Return (X, Y) of the center of cell containing provided text 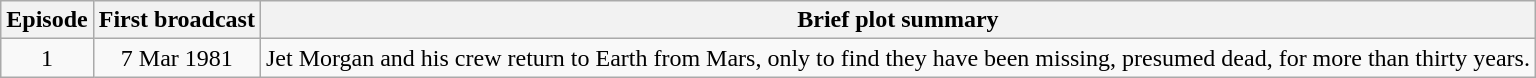
Jet Morgan and his crew return to Earth from Mars, only to find they have been missing, presumed dead, for more than thirty years. (898, 58)
First broadcast (176, 20)
7 Mar 1981 (176, 58)
Episode (47, 20)
1 (47, 58)
Brief plot summary (898, 20)
